Return [X, Y] of the center of cell containing provided text 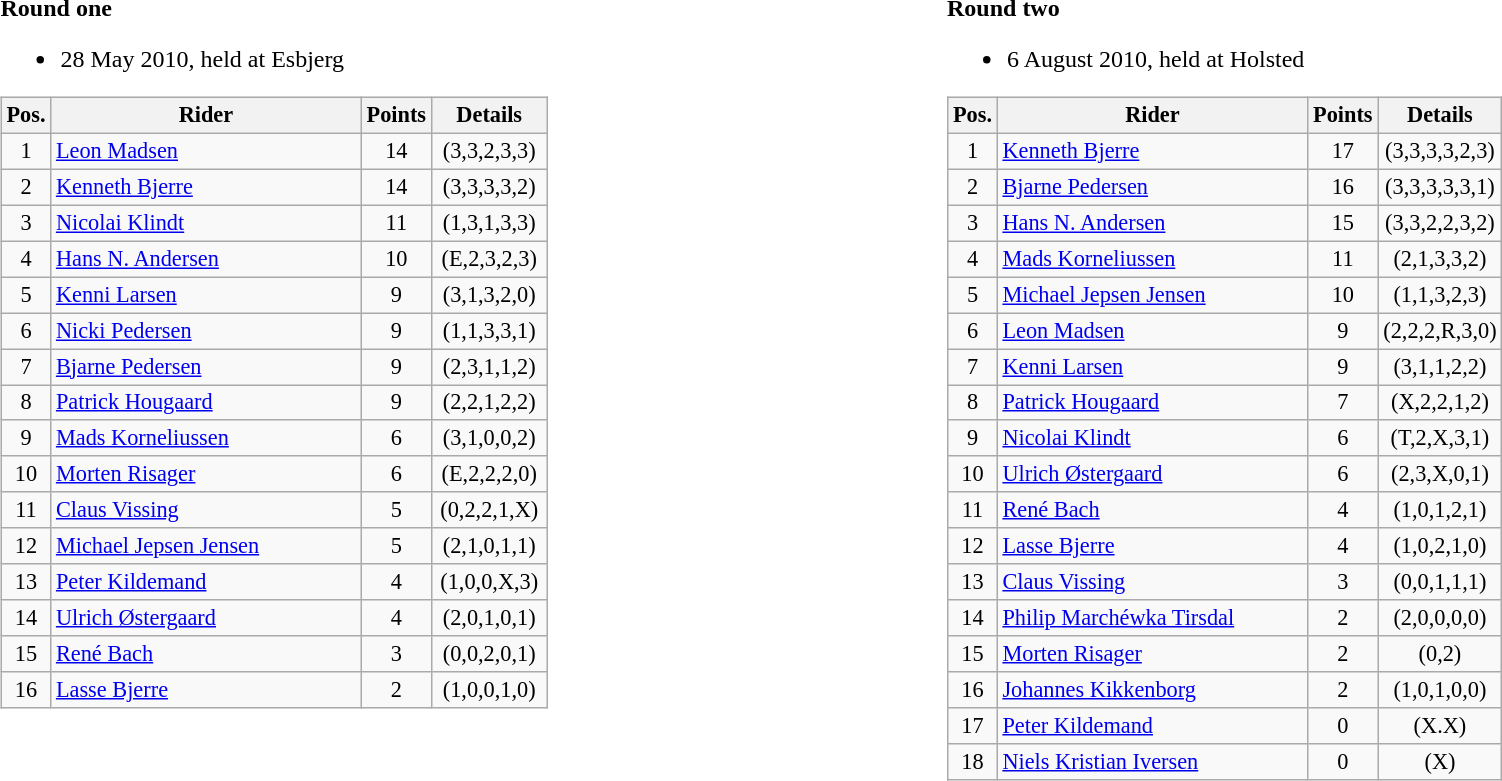
(2,2,1,2,2) [490, 402]
(0,0,2,0,1) [490, 654]
(1,3,1,3,3) [490, 223]
(X) [1440, 762]
(1,0,1,2,1) [1440, 510]
Niels Kristian Iversen [1152, 762]
(2,2,2,R,3,0) [1440, 331]
(T,2,X,3,1) [1440, 438]
(3,3,3,3,2,3) [1440, 151]
Nicki Pedersen [206, 331]
(2,3,X,0,1) [1440, 474]
(3,3,3,3,2) [490, 187]
Johannes Kikkenborg [1152, 690]
(2,3,1,1,2) [490, 367]
(1,1,3,2,3) [1440, 295]
(1,1,3,3,1) [490, 331]
(2,0,1,0,1) [490, 618]
(0,2,2,1,X) [490, 510]
(3,1,0,0,2) [490, 438]
(3,1,1,2,2) [1440, 367]
Philip Marchéwka Tirsdal [1152, 618]
(X,2,2,1,2) [1440, 402]
(1,0,1,0,0) [1440, 690]
(1,0,2,1,0) [1440, 546]
18 [972, 762]
(2,0,0,0,0) [1440, 618]
(1,0,0,1,0) [490, 690]
(1,0,0,X,3) [490, 582]
(X.X) [1440, 726]
(3,3,2,3,3) [490, 151]
(3,3,2,2,3,2) [1440, 223]
(0,0,1,1,1) [1440, 582]
(3,3,3,3,3,1) [1440, 187]
(2,1,0,1,1) [490, 546]
(3,1,3,2,0) [490, 295]
(E,2,3,2,3) [490, 259]
(0,2) [1440, 654]
(E,2,2,2,0) [490, 474]
(2,1,3,3,2) [1440, 259]
